Find where the given text appears and provide that cell's center as (X, Y) coordinate. 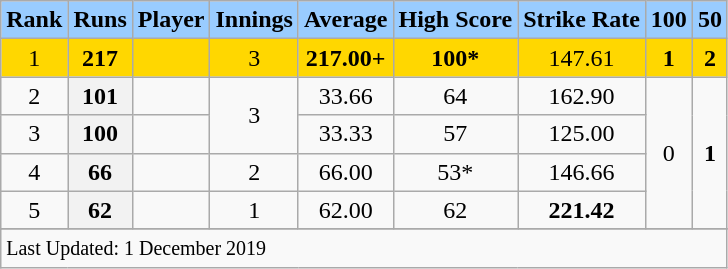
57 (456, 134)
High Score (456, 20)
50 (710, 20)
53* (456, 172)
Rank (34, 20)
5 (34, 210)
62.00 (346, 210)
162.90 (582, 96)
66.00 (346, 172)
4 (34, 172)
Player (171, 20)
0 (668, 153)
146.66 (582, 172)
33.66 (346, 96)
101 (100, 96)
33.33 (346, 134)
125.00 (582, 134)
Last Updated: 1 December 2019 (364, 248)
Strike Rate (582, 20)
147.61 (582, 58)
66 (100, 172)
Average (346, 20)
217 (100, 58)
Runs (100, 20)
217.00+ (346, 58)
Innings (254, 20)
64 (456, 96)
221.42 (582, 210)
100* (456, 58)
